Find where the given text appears and provide that cell's center as [x, y] coordinate. 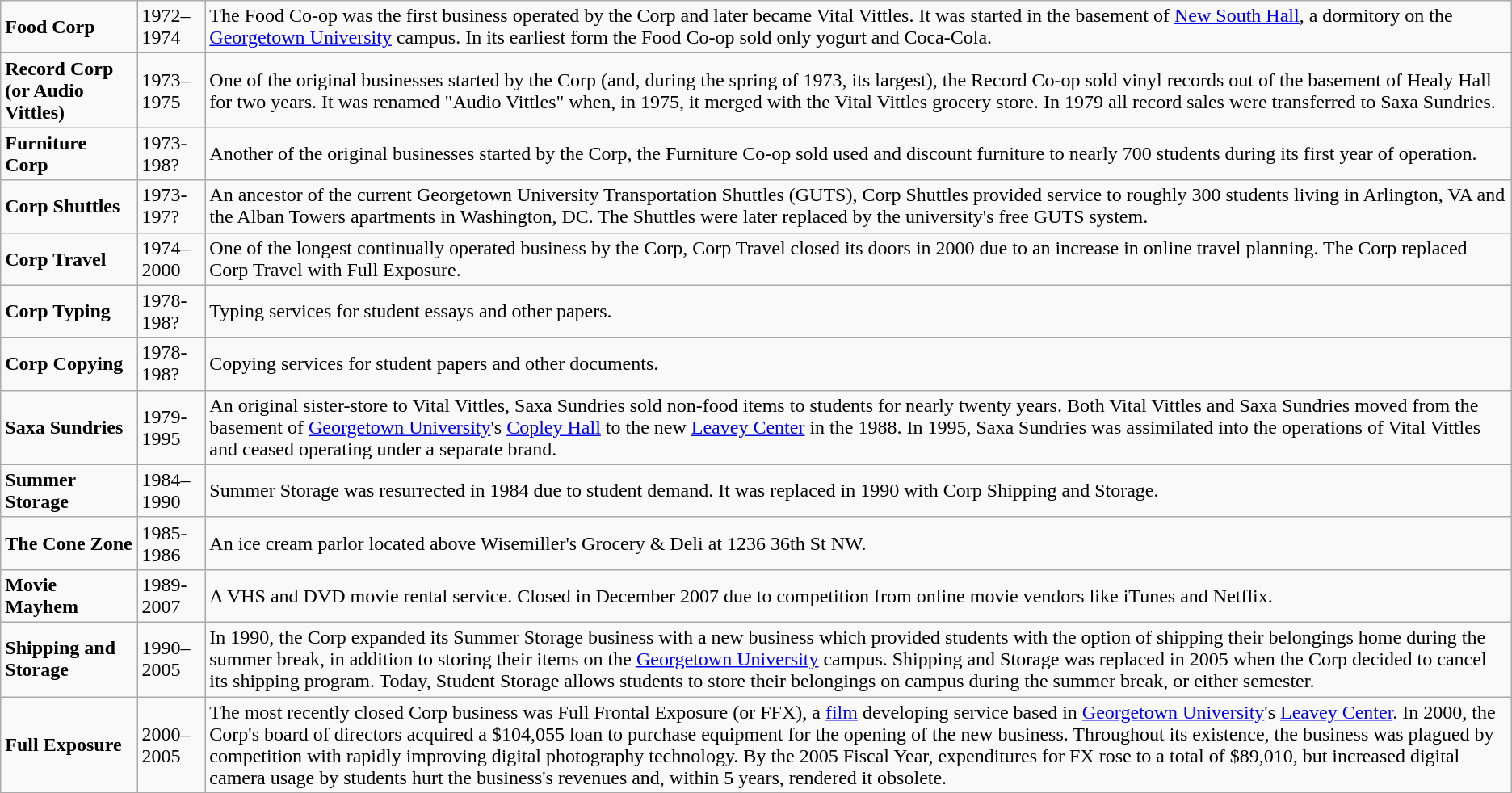
Furniture Corp [69, 153]
Record Corp (or Audio Vittles) [69, 90]
1973-197? [171, 207]
Corp Typing [69, 312]
1972–1974 [171, 27]
Movie Mayhem [69, 596]
An ice cream parlor located above Wisemiller's Grocery & Deli at 1236 36th St NW. [858, 543]
1985-1986 [171, 543]
Copying services for student papers and other documents. [858, 363]
Shipping and Storage [69, 659]
Corp Copying [69, 363]
1979-1995 [171, 427]
Saxa Sundries [69, 427]
1974–2000 [171, 258]
Food Corp [69, 27]
2000–2005 [171, 745]
1973-198? [171, 153]
1984–1990 [171, 491]
Typing services for student essays and other papers. [858, 312]
1973–1975 [171, 90]
Summer Storage was resurrected in 1984 due to student demand. It was replaced in 1990 with Corp Shipping and Storage. [858, 491]
A VHS and DVD movie rental service. Closed in December 2007 due to competition from online movie vendors like iTunes and Netflix. [858, 596]
Corp Travel [69, 258]
1989-2007 [171, 596]
Corp Shuttles [69, 207]
Summer Storage [69, 491]
Full Exposure [69, 745]
The Cone Zone [69, 543]
1990–2005 [171, 659]
